Scan for the cell matching the given text and deliver its [X, Y] coordinate at center. 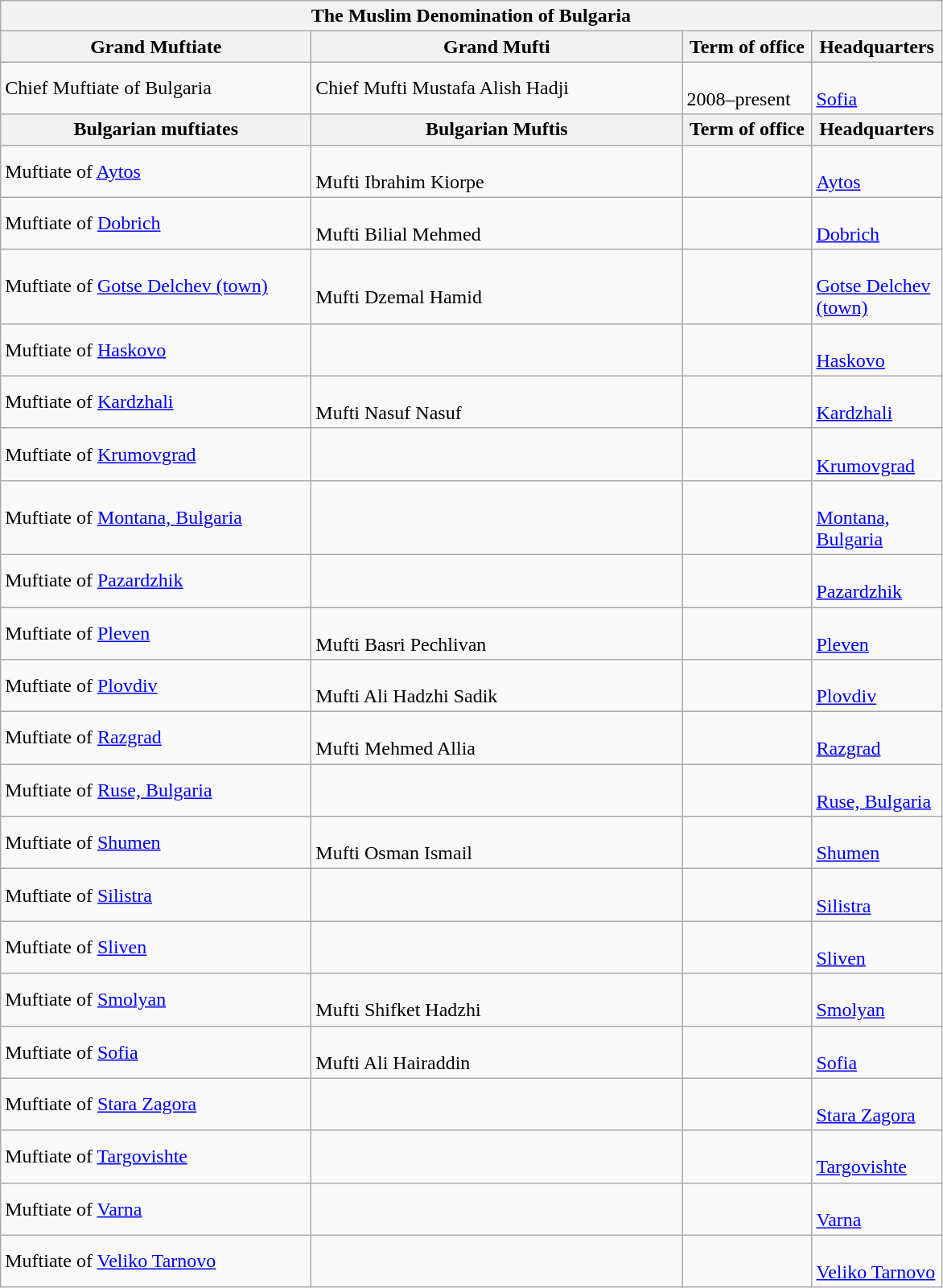
Grand Muftiate [156, 47]
Smolyan [877, 999]
Krumovgrad [877, 454]
Montana, Bulgaria [877, 517]
Shumen [877, 843]
Ruse, Bulgaria [877, 790]
Varna [877, 1208]
Dobrich [877, 224]
2008–present [747, 88]
Mufti Mehmed Allia [497, 739]
Pazardzhik [877, 581]
Muftiate of Varna [156, 1208]
Mufti Ali Hadzhi Sadik [497, 685]
Silistra [877, 895]
Muftiate of Stara Zagora [156, 1104]
Muftiate of Aytos [156, 171]
Bulgarian Muftis [497, 130]
Plovdiv [877, 685]
Muftiate of Sofia [156, 1052]
Muftiate of Smolyan [156, 999]
Mufti Bilial Mehmed [497, 224]
Mufti Ibrahim Kiorpe [497, 171]
Haskovo [877, 349]
Kardzhali [877, 402]
Muftiate of Pazardzhik [156, 581]
Muftiate of Gotse Delchev (town) [156, 286]
Grand Mufti [497, 47]
Muftiate of Montana, Bulgaria [156, 517]
Mufti Dzemal Hamid [497, 286]
Mufti Nasuf Nasuf [497, 402]
Muftiate of Razgrad [156, 739]
Muftiate of Shumen [156, 843]
Muftiate of Haskovo [156, 349]
Muftiate of Ruse, Bulgaria [156, 790]
Bulgarian muftiates [156, 130]
Muftiate of Krumovgrad [156, 454]
Mufti Shifket Hadzhi [497, 999]
Muftiate of Dobrich [156, 224]
Chief Mufti Mustafa Alish Hadji [497, 88]
Veliko Tarnovo [877, 1261]
Targovishte [877, 1157]
Mufti Ali Hairaddin [497, 1052]
Muftiate of Pleven [156, 632]
Muftiate of Sliven [156, 948]
Razgrad [877, 739]
Aytos [877, 171]
Sliven [877, 948]
Pleven [877, 632]
Stara Zagora [877, 1104]
Muftiate of Veliko Tarnovo [156, 1261]
Gotse Delchev (town) [877, 286]
The Muslim Denomination of Bulgaria [471, 16]
Muftiate of Silistra [156, 895]
Mufti Osman Ismail [497, 843]
Muftiate of Kardzhali [156, 402]
Mufti Basri Pechlivan [497, 632]
Chief Muftiate of Bulgaria [156, 88]
Muftiate of Targovishte [156, 1157]
Muftiate of Plovdiv [156, 685]
